For the text-containing cell, return its midpoint in (X, Y) coordinate format. 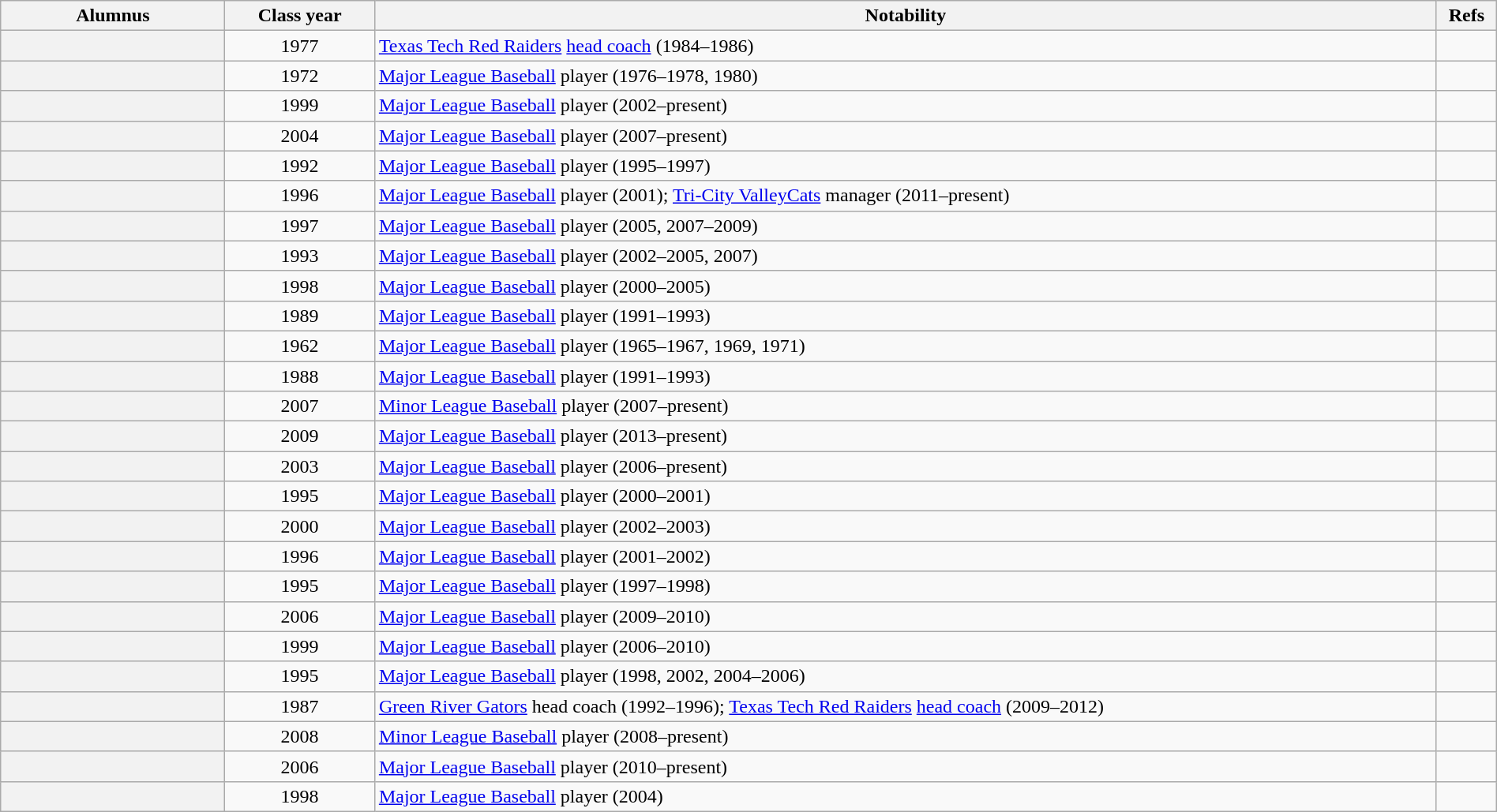
Major League Baseball player (2002–2003) (905, 526)
1977 (300, 46)
1992 (300, 166)
Major League Baseball player (2002–present) (905, 106)
Major League Baseball player (2001–2002) (905, 556)
Major League Baseball player (2013–present) (905, 436)
Major League Baseball player (2006–2010) (905, 646)
2004 (300, 136)
Major League Baseball player (1965–1967, 1969, 1971) (905, 346)
Major League Baseball player (2005, 2007–2009) (905, 226)
1993 (300, 256)
1988 (300, 376)
Major League Baseball player (2002–2005, 2007) (905, 256)
Major League Baseball player (2010–present) (905, 766)
Major League Baseball player (1976–1978, 1980) (905, 76)
2003 (300, 466)
Major League Baseball player (2000–2001) (905, 496)
Refs (1466, 16)
Major League Baseball player (1998, 2002, 2004–2006) (905, 676)
Major League Baseball player (2004) (905, 796)
Major League Baseball player (1995–1997) (905, 166)
Major League Baseball player (2001); Tri-City ValleyCats manager (2011–present) (905, 196)
Major League Baseball player (1997–1998) (905, 586)
2009 (300, 436)
Notability (905, 16)
Texas Tech Red Raiders head coach (1984–1986) (905, 46)
2000 (300, 526)
Minor League Baseball player (2007–present) (905, 406)
Major League Baseball player (2000–2005) (905, 286)
Minor League Baseball player (2008–present) (905, 736)
Major League Baseball player (2006–present) (905, 466)
1972 (300, 76)
Major League Baseball player (2009–2010) (905, 616)
Green River Gators head coach (1992–1996); Texas Tech Red Raiders head coach (2009–2012) (905, 706)
Class year (300, 16)
2008 (300, 736)
Alumnus (113, 16)
2007 (300, 406)
Major League Baseball player (2007–present) (905, 136)
1997 (300, 226)
1989 (300, 316)
1987 (300, 706)
1962 (300, 346)
